Extract the [X, Y] coordinate from the center of the cell holding the provided text.  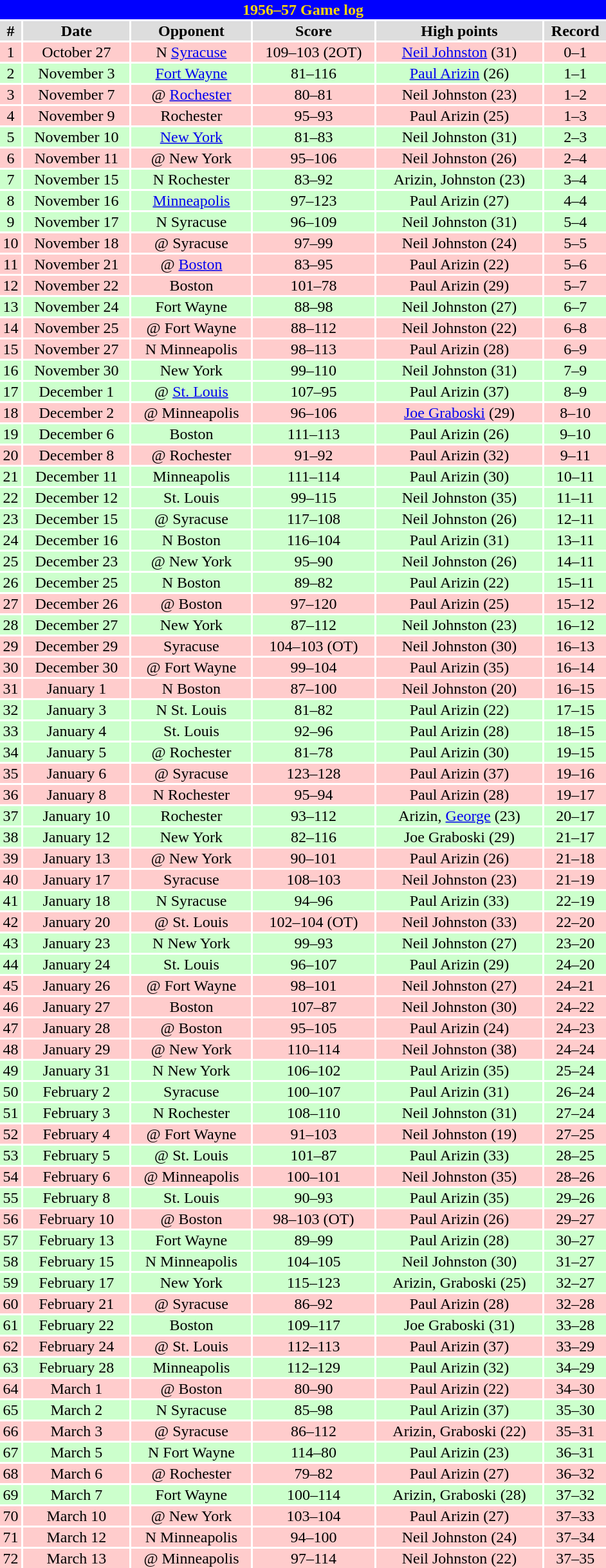
December 16 [76, 540]
102–104 (OT) [313, 922]
97–120 [313, 604]
104–103 (OT) [313, 646]
November 25 [76, 328]
65 [10, 1410]
101–78 [313, 285]
November 18 [76, 243]
4 [10, 116]
February 13 [76, 1240]
95–94 [313, 795]
16–12 [575, 625]
8–10 [575, 413]
February 15 [76, 1261]
Neil Johnston (20) [459, 689]
32 [10, 710]
108–103 [313, 879]
January 5 [76, 752]
79–82 [313, 1473]
March 3 [76, 1431]
56 [10, 1219]
January 3 [76, 710]
48 [10, 1049]
37 [10, 816]
24 [10, 540]
88–98 [313, 307]
Arizin, Graboski (28) [459, 1495]
69 [10, 1495]
December 2 [76, 413]
February 10 [76, 1219]
100–107 [313, 1092]
March 2 [76, 1410]
68 [10, 1473]
November 9 [76, 116]
96–107 [313, 964]
11–11 [575, 498]
41 [10, 901]
33–29 [575, 1346]
16 [10, 370]
40 [10, 879]
Paul Arizin (24) [459, 1028]
2–4 [575, 158]
106–102 [313, 1070]
55 [10, 1198]
21 [10, 476]
December 30 [76, 667]
January 12 [76, 837]
19–15 [575, 752]
28–26 [575, 1176]
67 [10, 1452]
51 [10, 1113]
35–31 [575, 1431]
February 6 [76, 1176]
32–27 [575, 1283]
20 [10, 455]
December 15 [76, 519]
Joe Graboski (31) [459, 1325]
34 [10, 752]
31–27 [575, 1261]
36–31 [575, 1452]
109–117 [313, 1325]
December 27 [76, 625]
10 [10, 243]
Score [313, 31]
21–19 [575, 879]
December 12 [76, 498]
6–8 [575, 328]
January 18 [76, 901]
January 20 [76, 922]
91–103 [313, 1134]
30 [10, 667]
February 28 [76, 1367]
3–4 [575, 179]
101–87 [313, 1155]
43 [10, 943]
15–12 [575, 604]
Paul Arizin (23) [459, 1452]
29–27 [575, 1219]
3 [10, 95]
December 23 [76, 561]
1956–57 Game log [303, 10]
January 24 [76, 964]
46 [10, 1007]
100–114 [313, 1495]
14–11 [575, 561]
100–101 [313, 1176]
6–9 [575, 349]
December 26 [76, 604]
9 [10, 222]
22 [10, 498]
November 11 [76, 158]
February 4 [76, 1134]
December 11 [76, 476]
98–103 (OT) [313, 1219]
60 [10, 1304]
February 8 [76, 1198]
November 27 [76, 349]
123–128 [313, 773]
1 [10, 52]
27–24 [575, 1113]
Neil Johnston (38) [459, 1049]
15 [10, 349]
112–129 [313, 1367]
90–93 [313, 1198]
21–18 [575, 858]
35 [10, 773]
26 [10, 582]
107–87 [313, 1007]
4–4 [575, 201]
50 [10, 1092]
99–93 [313, 943]
82–116 [313, 837]
17–15 [575, 710]
December 1 [76, 392]
November 21 [76, 264]
99–104 [313, 667]
1–2 [575, 95]
17 [10, 392]
58 [10, 1261]
86–92 [313, 1304]
13–11 [575, 540]
5–6 [575, 264]
February 3 [76, 1113]
5–5 [575, 243]
71 [10, 1537]
81–78 [313, 752]
24–24 [575, 1049]
19 [10, 434]
72 [10, 1558]
89–99 [313, 1240]
24–21 [575, 986]
7–9 [575, 370]
96–106 [313, 413]
36 [10, 795]
98–113 [313, 349]
February 21 [76, 1304]
64 [10, 1389]
Arizin, Johnston (23) [459, 179]
59 [10, 1283]
90–101 [313, 858]
January 31 [76, 1070]
109–103 (2OT) [313, 52]
24–23 [575, 1028]
25 [10, 561]
37–33 [575, 1516]
18–15 [575, 731]
Neil Johnston (33) [459, 922]
104–105 [313, 1261]
January 1 [76, 689]
95–93 [313, 116]
31 [10, 689]
52 [10, 1134]
95–90 [313, 561]
February 24 [76, 1346]
30–27 [575, 1240]
10–11 [575, 476]
# [10, 31]
115–123 [313, 1283]
88–112 [313, 328]
March 6 [76, 1473]
March 1 [76, 1389]
54 [10, 1176]
March 10 [76, 1516]
Record [575, 31]
13 [10, 307]
81–82 [313, 710]
12–11 [575, 519]
22–20 [575, 922]
85–98 [313, 1410]
42 [10, 922]
7 [10, 179]
116–104 [313, 540]
12 [10, 285]
99–115 [313, 498]
5–7 [575, 285]
December 25 [76, 582]
23–20 [575, 943]
Neil Johnston (19) [459, 1134]
107–95 [313, 392]
114–80 [313, 1452]
81–83 [313, 137]
N Fort Wayne [191, 1452]
15–11 [575, 582]
November 17 [76, 222]
High points [459, 31]
62 [10, 1346]
2–3 [575, 137]
29 [10, 646]
57 [10, 1240]
80–81 [313, 95]
16–13 [575, 646]
9–11 [575, 455]
27 [10, 604]
January 29 [76, 1049]
January 23 [76, 943]
80–90 [313, 1389]
February 2 [76, 1092]
November 10 [76, 137]
Date [76, 31]
28–25 [575, 1155]
January 8 [76, 795]
October 27 [76, 52]
87–112 [313, 625]
1–3 [575, 116]
24–20 [575, 964]
49 [10, 1070]
96–109 [313, 222]
94–100 [313, 1537]
44 [10, 964]
97–123 [313, 201]
January 13 [76, 858]
87–100 [313, 689]
December 6 [76, 434]
39 [10, 858]
16–14 [575, 667]
22–19 [575, 901]
61 [10, 1325]
January 10 [76, 816]
November 16 [76, 201]
108–110 [313, 1113]
83–92 [313, 179]
24–22 [575, 1007]
16–15 [575, 689]
47 [10, 1028]
34–29 [575, 1367]
February 17 [76, 1283]
2 [10, 73]
37–34 [575, 1537]
86–112 [313, 1431]
Arizin, George (23) [459, 816]
March 13 [76, 1558]
December 29 [76, 646]
January 27 [76, 1007]
110–114 [313, 1049]
92–96 [313, 731]
November 15 [76, 179]
January 28 [76, 1028]
93–112 [313, 816]
November 7 [76, 95]
20–17 [575, 816]
34–30 [575, 1389]
November 3 [76, 73]
111–114 [313, 476]
35–30 [575, 1410]
January 17 [76, 879]
94–96 [313, 901]
97–99 [313, 243]
5–4 [575, 222]
March 12 [76, 1537]
11 [10, 264]
Arizin, Graboski (22) [459, 1431]
91–92 [313, 455]
19–16 [575, 773]
112–113 [313, 1346]
37–32 [575, 1495]
37–35 [575, 1558]
February 22 [76, 1325]
81–116 [313, 73]
27–25 [575, 1134]
103–104 [313, 1516]
83–95 [313, 264]
33–28 [575, 1325]
117–108 [313, 519]
1–1 [575, 73]
January 26 [76, 986]
8 [10, 201]
63 [10, 1367]
33 [10, 731]
19–17 [575, 795]
December 8 [76, 455]
53 [10, 1155]
21–17 [575, 837]
95–106 [313, 158]
Opponent [191, 31]
29–26 [575, 1198]
N St. Louis [191, 710]
5 [10, 137]
28 [10, 625]
32–28 [575, 1304]
November 22 [76, 285]
36–32 [575, 1473]
99–110 [313, 370]
66 [10, 1431]
January 6 [76, 773]
89–82 [313, 582]
23 [10, 519]
18 [10, 413]
98–101 [313, 986]
0–1 [575, 52]
February 5 [76, 1155]
14 [10, 328]
March 7 [76, 1495]
January 4 [76, 731]
Arizin, Graboski (25) [459, 1283]
111–113 [313, 434]
26–24 [575, 1092]
38 [10, 837]
25–24 [575, 1070]
November 24 [76, 307]
March 5 [76, 1452]
45 [10, 986]
97–114 [313, 1558]
November 30 [76, 370]
95–105 [313, 1028]
8–9 [575, 392]
6–7 [575, 307]
9–10 [575, 434]
70 [10, 1516]
6 [10, 158]
